Extract the [X, Y] coordinate from the center of the cell holding the provided text.  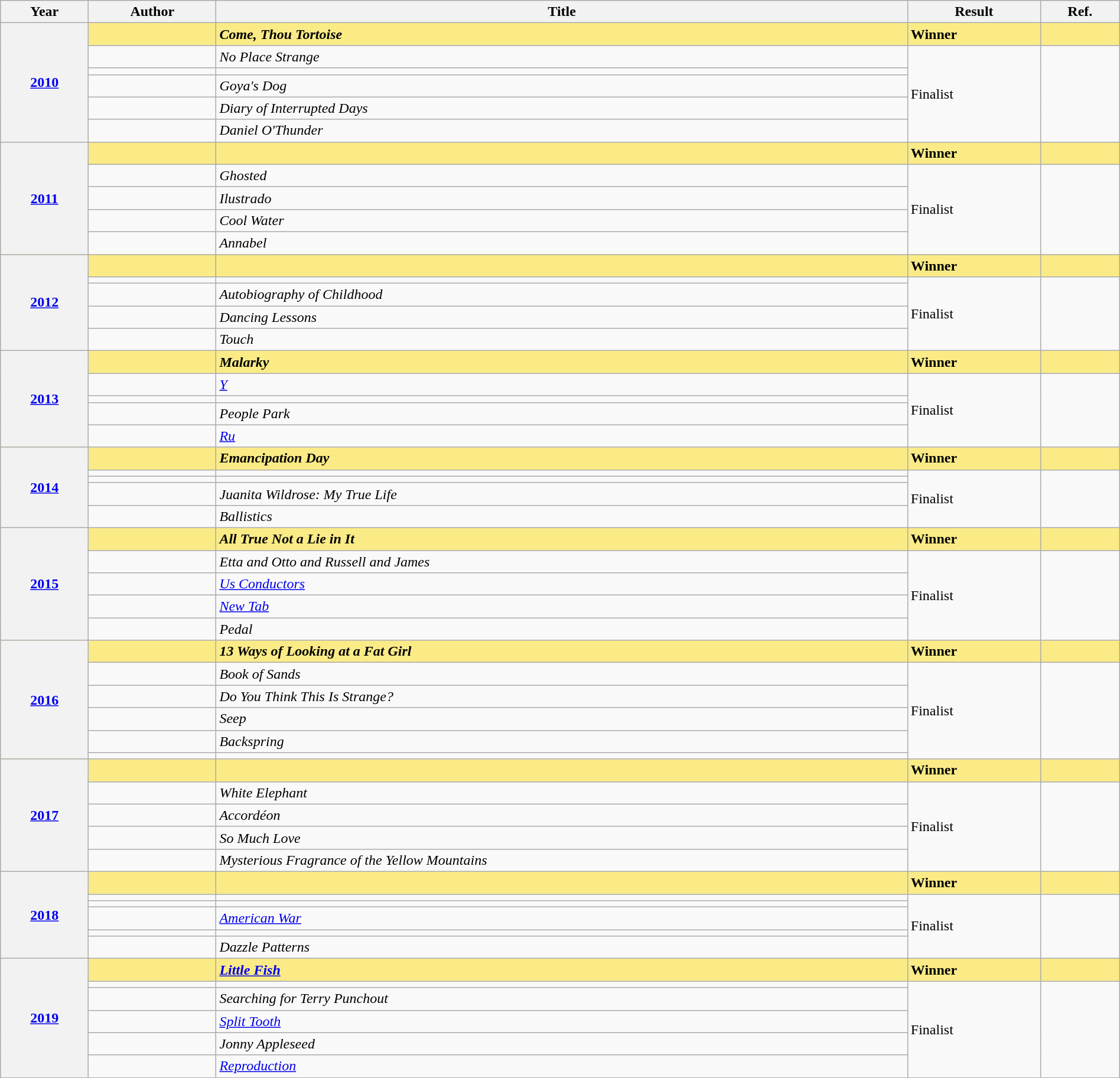
2018 [45, 914]
Ref. [1080, 12]
Y [562, 385]
Book of Sands [562, 674]
Result [974, 12]
Diary of Interrupted Days [562, 108]
Juanita Wildrose: My True Life [562, 494]
Jonny Appleseed [562, 1044]
Pedal [562, 629]
American War [562, 919]
Touch [562, 340]
Seep [562, 719]
New Tab [562, 607]
Ru [562, 436]
Malarky [562, 362]
2019 [45, 1018]
Ilustrado [562, 198]
Annabel [562, 243]
Little Fish [562, 970]
So Much Love [562, 838]
13 Ways of Looking at a Fat Girl [562, 652]
Us Conductors [562, 584]
Title [562, 12]
Autobiography of Childhood [562, 295]
Author [152, 12]
Dazzle Patterns [562, 947]
2015 [45, 584]
Ballistics [562, 516]
2012 [45, 302]
Searching for Terry Punchout [562, 999]
Daniel O'Thunder [562, 131]
Ghosted [562, 175]
Goya's Dog [562, 86]
Accordéon [562, 815]
Year [45, 12]
Mysterious Fragrance of the Yellow Mountains [562, 860]
Etta and Otto and Russell and James [562, 562]
Emancipation Day [562, 458]
White Elephant [562, 793]
Backspring [562, 741]
Dancing Lessons [562, 317]
No Place Strange [562, 57]
2013 [45, 399]
All True Not a Lie in It [562, 539]
2014 [45, 487]
2011 [45, 198]
Split Tooth [562, 1021]
Come, Thou Tortoise [562, 34]
2016 [45, 699]
People Park [562, 413]
Cool Water [562, 220]
Do You Think This Is Strange? [562, 696]
Reproduction [562, 1066]
2010 [45, 83]
2017 [45, 815]
